Search for the cell housing the specified text and yield its (x, y) center coordinate. 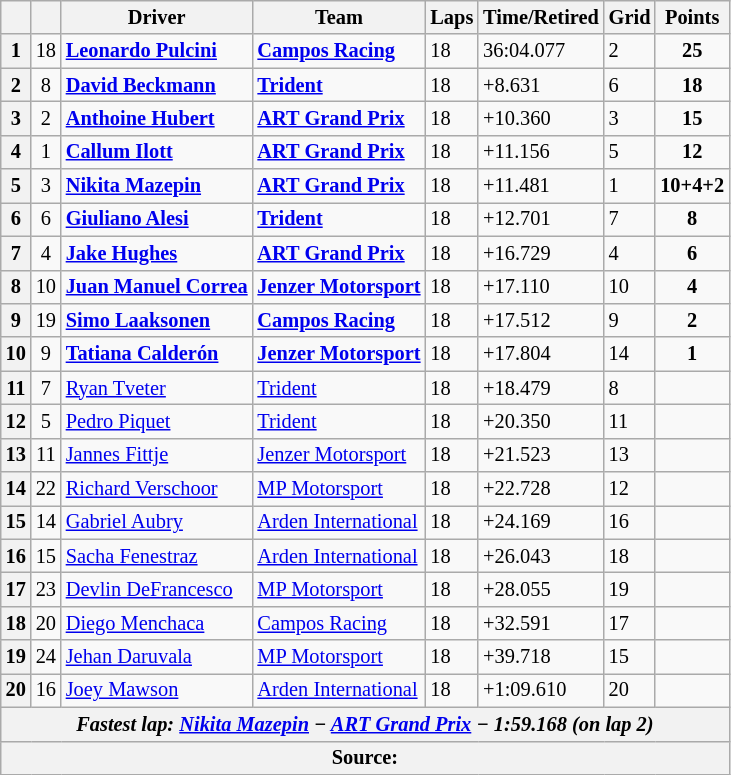
24 (46, 657)
+22.728 (541, 489)
Grid (630, 17)
Ryan Tveter (157, 388)
Richard Verschoor (157, 489)
Devlin DeFrancesco (157, 589)
+17.512 (541, 320)
Gabriel Aubry (157, 522)
+26.043 (541, 556)
+20.350 (541, 421)
Nikita Mazepin (157, 186)
36:04.077 (541, 51)
Pedro Piquet (157, 421)
Sacha Fenestraz (157, 556)
+1:09.610 (541, 690)
Laps (452, 17)
Time/Retired (541, 17)
Joey Mawson (157, 690)
+11.481 (541, 186)
Jannes Fittje (157, 455)
+12.701 (541, 219)
+17.110 (541, 287)
David Beckmann (157, 85)
Source: (365, 758)
22 (46, 489)
Driver (157, 17)
+8.631 (541, 85)
Callum Ilott (157, 152)
+18.479 (541, 388)
+11.156 (541, 152)
+16.729 (541, 253)
Points (692, 17)
Team (340, 17)
23 (46, 589)
Giuliano Alesi (157, 219)
10+4+2 (692, 186)
Fastest lap: Nikita Mazepin − ART Grand Prix − 1:59.168 (on lap 2) (365, 724)
+32.591 (541, 623)
Diego Menchaca (157, 623)
Tatiana Calderón (157, 354)
+10.360 (541, 118)
Juan Manuel Correa (157, 287)
Jake Hughes (157, 253)
Simo Laaksonen (157, 320)
+28.055 (541, 589)
25 (692, 51)
+17.804 (541, 354)
Jehan Daruvala (157, 657)
+39.718 (541, 657)
Anthoine Hubert (157, 118)
Leonardo Pulcini (157, 51)
+21.523 (541, 455)
+24.169 (541, 522)
